Determine the (X, Y) coordinate at the center of the cell enclosing the given text.  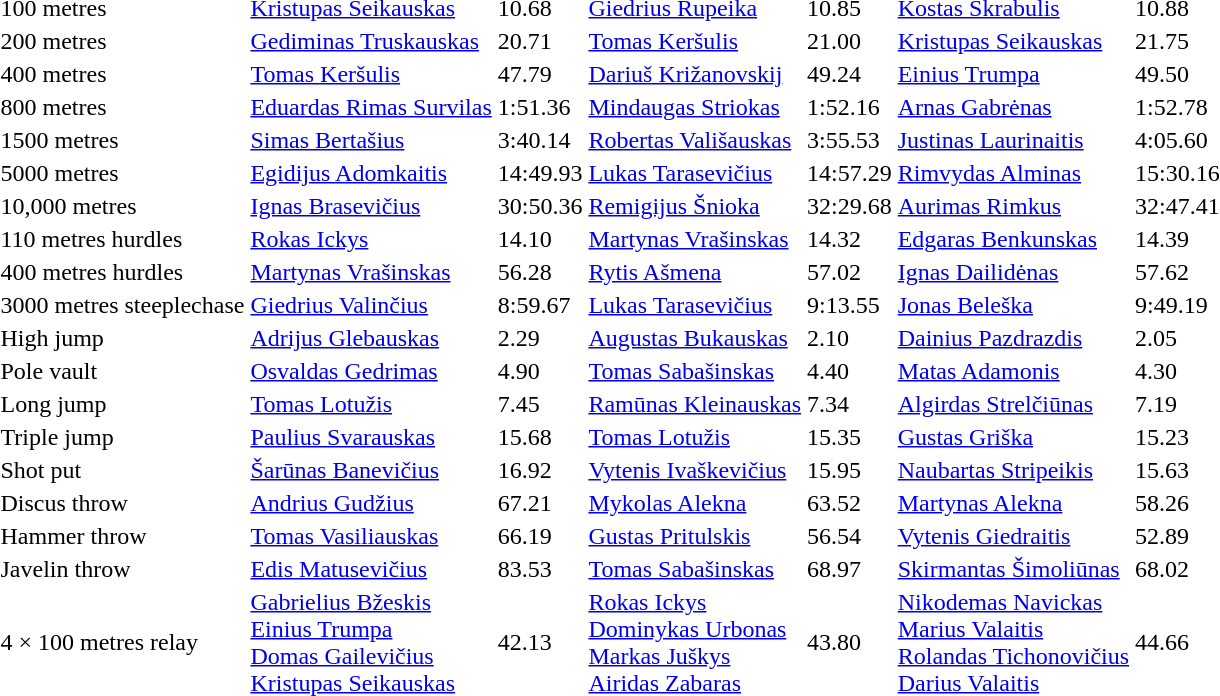
2.29 (540, 338)
Andrius Gudžius (371, 503)
56.28 (540, 272)
Rimvydas Alminas (1013, 173)
32:29.68 (850, 206)
Vytenis Ivaškevičius (695, 470)
66.19 (540, 536)
57.02 (850, 272)
56.54 (850, 536)
Gediminas Truskauskas (371, 41)
Egidijus Adomkaitis (371, 173)
4.90 (540, 371)
Gustas Griška (1013, 437)
Paulius Svarauskas (371, 437)
Algirdas Strelčiūnas (1013, 404)
Tomas Vasiliauskas (371, 536)
Arnas Gabrėnas (1013, 107)
Simas Bertašius (371, 140)
Edis Matusevičius (371, 569)
30:50.36 (540, 206)
4.40 (850, 371)
Robertas Vališauskas (695, 140)
14.10 (540, 239)
8:59.67 (540, 305)
14.32 (850, 239)
15.68 (540, 437)
Adrijus Glebauskas (371, 338)
Jonas Beleška (1013, 305)
Martynas Alekna (1013, 503)
1:51.36 (540, 107)
7.34 (850, 404)
20.71 (540, 41)
Eduardas Rimas Survilas (371, 107)
Edgaras Benkunskas (1013, 239)
Mindaugas Striokas (695, 107)
Rokas Ickys (371, 239)
2.10 (850, 338)
47.79 (540, 74)
16.92 (540, 470)
Giedrius Valinčius (371, 305)
3:55.53 (850, 140)
Osvaldas Gedrimas (371, 371)
Gustas Pritulskis (695, 536)
Einius Trumpa (1013, 74)
Šarūnas Banevičius (371, 470)
1:52.16 (850, 107)
Augustas Bukauskas (695, 338)
14:57.29 (850, 173)
Dainius Pazdrazdis (1013, 338)
Skirmantas Šimoliūnas (1013, 569)
15.35 (850, 437)
3:40.14 (540, 140)
Remigijus Šnioka (695, 206)
68.97 (850, 569)
Vytenis Giedraitis (1013, 536)
Dariuš Križanovskij (695, 74)
Justinas Laurinaitis (1013, 140)
7.45 (540, 404)
9:13.55 (850, 305)
Kristupas Seikauskas (1013, 41)
Matas Adamonis (1013, 371)
Rytis Ašmena (695, 272)
15.95 (850, 470)
Ramūnas Kleinauskas (695, 404)
Ignas Brasevičius (371, 206)
Ignas Dailidėnas (1013, 272)
Naubartas Stripeikis (1013, 470)
49.24 (850, 74)
63.52 (850, 503)
21.00 (850, 41)
14:49.93 (540, 173)
67.21 (540, 503)
Aurimas Rimkus (1013, 206)
83.53 (540, 569)
Mykolas Alekna (695, 503)
